Return [x, y] of the center of cell containing provided text 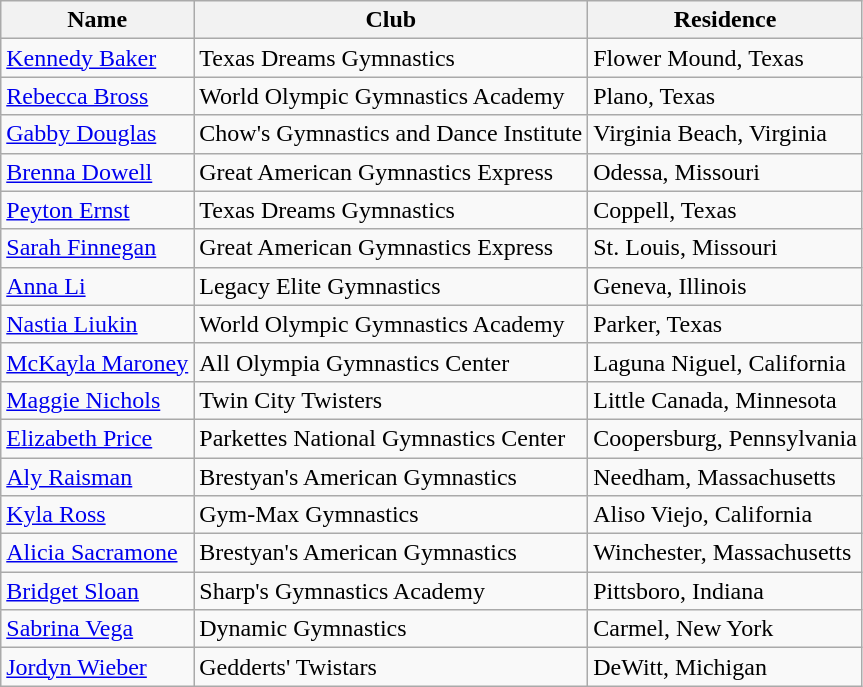
Anna Li [98, 286]
Needham, Massachusetts [726, 477]
Aliso Viejo, California [726, 515]
Jordyn Wieber [98, 667]
Plano, Texas [726, 96]
St. Louis, Missouri [726, 248]
Alicia Sacramone [98, 553]
Club [391, 20]
DeWitt, Michigan [726, 667]
Little Canada, Minnesota [726, 400]
Odessa, Missouri [726, 172]
Gym-Max Gymnastics [391, 515]
Kennedy Baker [98, 58]
Carmel, New York [726, 629]
Rebecca Bross [98, 96]
McKayla Maroney [98, 362]
Nastia Liukin [98, 324]
Bridget Sloan [98, 591]
Geneva, Illinois [726, 286]
Parkettes National Gymnastics Center [391, 438]
Sabrina Vega [98, 629]
Laguna Niguel, California [726, 362]
Sharp's Gymnastics Academy [391, 591]
All Olympia Gymnastics Center [391, 362]
Chow's Gymnastics and Dance Institute [391, 134]
Twin City Twisters [391, 400]
Sarah Finnegan [98, 248]
Aly Raisman [98, 477]
Peyton Ernst [98, 210]
Kyla Ross [98, 515]
Elizabeth Price [98, 438]
Coopersburg, Pennsylvania [726, 438]
Dynamic Gymnastics [391, 629]
Parker, Texas [726, 324]
Maggie Nichols [98, 400]
Residence [726, 20]
Flower Mound, Texas [726, 58]
Brenna Dowell [98, 172]
Winchester, Massachusetts [726, 553]
Legacy Elite Gymnastics [391, 286]
Virginia Beach, Virginia [726, 134]
Name [98, 20]
Gabby Douglas [98, 134]
Gedderts' Twistars [391, 667]
Pittsboro, Indiana [726, 591]
Coppell, Texas [726, 210]
